For the text-containing cell, return its midpoint in [X, Y] coordinate format. 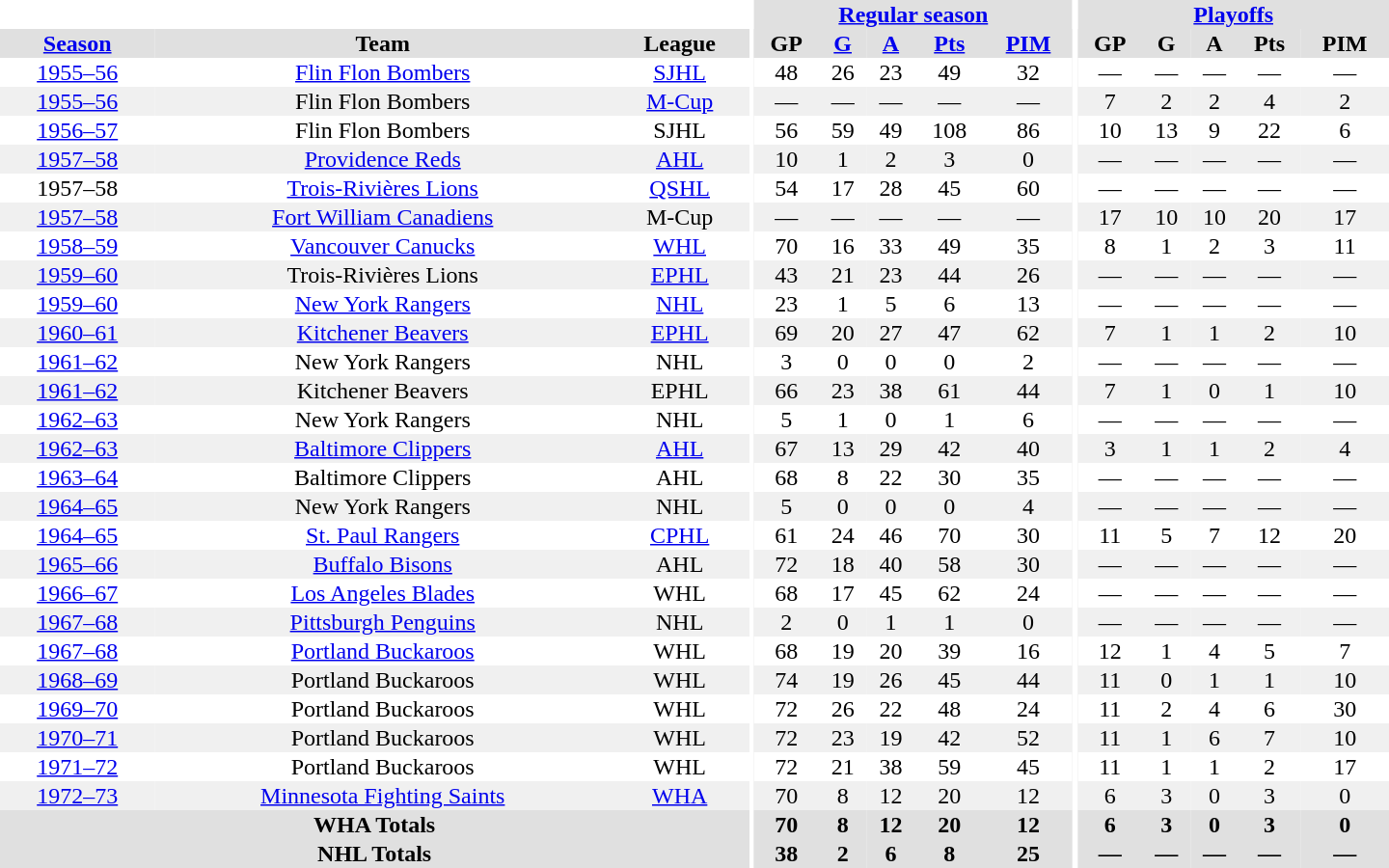
WHA Totals [374, 825]
Season [77, 43]
NHL Totals [374, 854]
Providence Reds [382, 159]
33 [891, 246]
46 [891, 535]
67 [787, 448]
1958–59 [77, 246]
1972–73 [77, 796]
56 [787, 130]
39 [949, 651]
1963–64 [77, 477]
86 [1028, 130]
QSHL [679, 188]
CPHL [679, 535]
28 [891, 188]
1966–67 [77, 593]
Pittsburgh Penguins [382, 622]
Los Angeles Blades [382, 593]
1971–72 [77, 767]
32 [1028, 72]
18 [843, 564]
Vancouver Canucks [382, 246]
43 [787, 275]
29 [891, 448]
Buffalo Bisons [382, 564]
Team [382, 43]
58 [949, 564]
1960–61 [77, 333]
54 [787, 188]
52 [1028, 738]
Minnesota Fighting Saints [382, 796]
St. Paul Rangers [382, 535]
1969–70 [77, 709]
108 [949, 130]
25 [1028, 854]
Regular season [913, 14]
69 [787, 333]
66 [787, 391]
1965–66 [77, 564]
9 [1214, 130]
1968–69 [77, 680]
League [679, 43]
47 [949, 333]
Playoffs [1233, 14]
74 [787, 680]
WHA [679, 796]
27 [891, 333]
60 [1028, 188]
1970–71 [77, 738]
Fort William Canadiens [382, 217]
1956–57 [77, 130]
